Provide the [X, Y] coordinate of the cell's center where the given text is located.  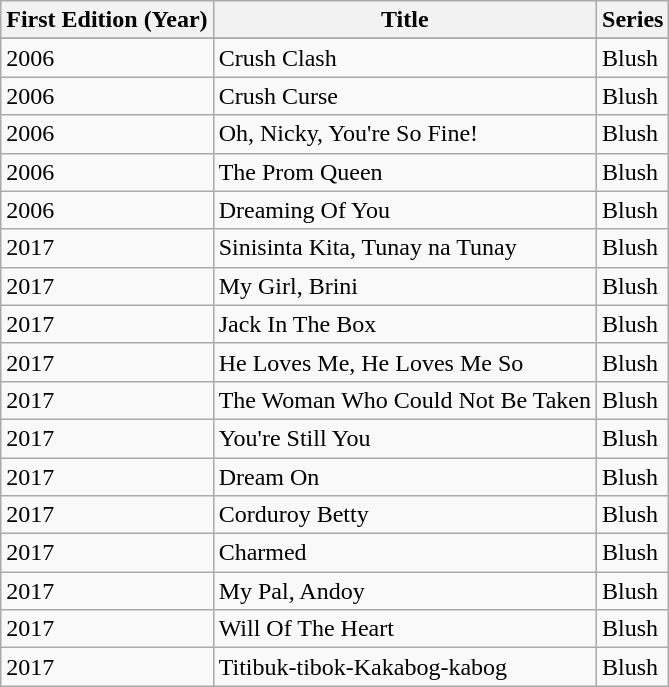
Jack In The Box [404, 324]
The Prom Queen [404, 172]
Charmed [404, 553]
Sinisinta Kita, Tunay na Tunay [404, 248]
My Girl, Brini [404, 286]
Dreaming Of You [404, 210]
Crush Curse [404, 96]
Oh, Nicky, You're So Fine! [404, 134]
The Woman Who Could Not Be Taken [404, 400]
Titibuk-tibok-Kakabog-kabog [404, 667]
You're Still You [404, 438]
First Edition (Year) [107, 20]
Crush Clash [404, 58]
Corduroy Betty [404, 515]
He Loves Me, He Loves Me So [404, 362]
Dream On [404, 477]
My Pal, Andoy [404, 591]
Series [633, 20]
Will Of The Heart [404, 629]
Title [404, 20]
